Pinpoint the cell where the given text exists, returning its (X, Y) midpoint coordinate. 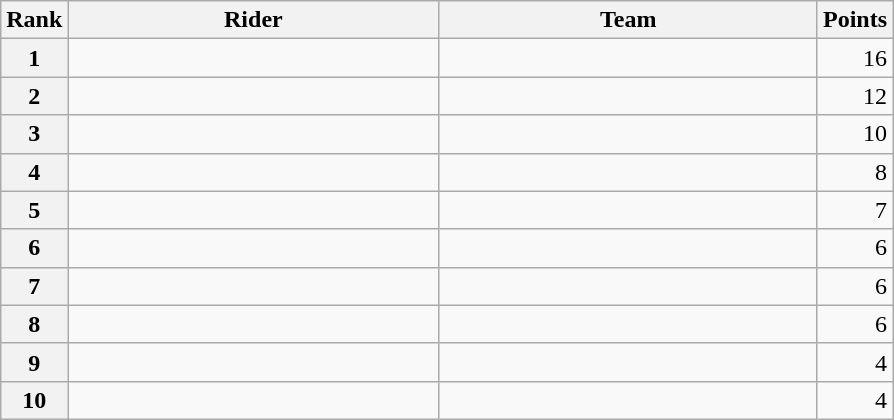
16 (854, 58)
9 (34, 362)
12 (854, 96)
Points (854, 20)
Rank (34, 20)
5 (34, 210)
Team (628, 20)
Rider (254, 20)
1 (34, 58)
3 (34, 134)
2 (34, 96)
